Output the [X, Y] coordinate of the center of the cell containing the given text.  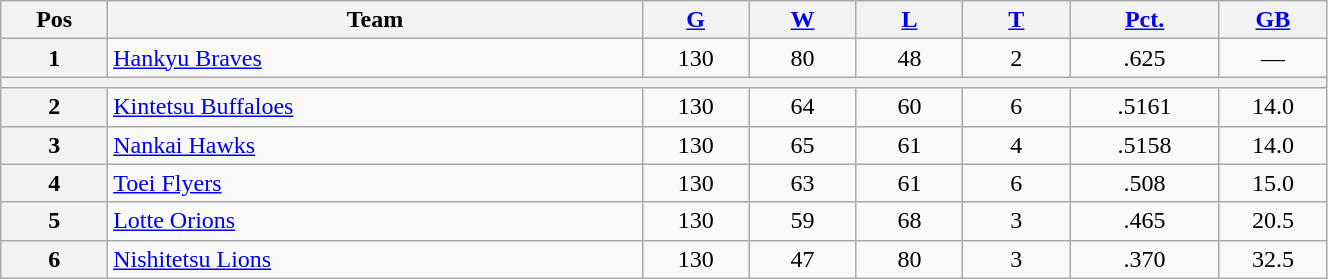
.5158 [1145, 145]
GB [1272, 20]
Toei Flyers [376, 183]
Pos [54, 20]
48 [910, 58]
65 [802, 145]
T [1016, 20]
59 [802, 221]
Nankai Hawks [376, 145]
1 [54, 58]
Lotte Orions [376, 221]
Hankyu Braves [376, 58]
Pct. [1145, 20]
60 [910, 107]
5 [54, 221]
.625 [1145, 58]
L [910, 20]
32.5 [1272, 259]
G [696, 20]
Kintetsu Buffaloes [376, 107]
— [1272, 58]
.508 [1145, 183]
W [802, 20]
Team [376, 20]
68 [910, 221]
.5161 [1145, 107]
.465 [1145, 221]
63 [802, 183]
20.5 [1272, 221]
64 [802, 107]
.370 [1145, 259]
47 [802, 259]
Nishitetsu Lions [376, 259]
15.0 [1272, 183]
